Scan for the cell matching the given text and deliver its [x, y] coordinate at center. 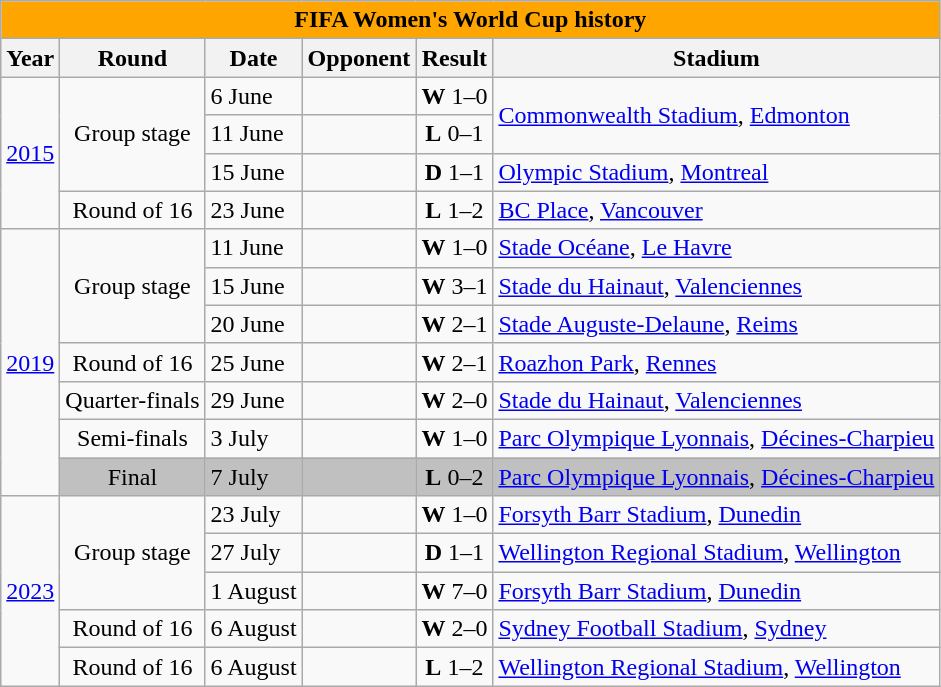
Opponent [359, 58]
Quarter-finals [132, 400]
Date [254, 58]
Final [132, 477]
Sydney Football Stadium, Sydney [716, 629]
23 June [254, 210]
27 July [254, 553]
29 June [254, 400]
25 June [254, 362]
2015 [30, 153]
L 0–2 [454, 477]
L 0–1 [454, 134]
Stadium [716, 58]
2019 [30, 362]
FIFA Women's World Cup history [470, 20]
6 June [254, 96]
Stade Océane, Le Havre [716, 248]
23 July [254, 515]
Roazhon Park, Rennes [716, 362]
3 July [254, 438]
Semi-finals [132, 438]
Stade Auguste-Delaune, Reims [716, 324]
W 7–0 [454, 591]
Olympic Stadium, Montreal [716, 172]
Result [454, 58]
20 June [254, 324]
7 July [254, 477]
Year [30, 58]
BC Place, Vancouver [716, 210]
2023 [30, 591]
W 3–1 [454, 286]
1 August [254, 591]
Commonwealth Stadium, Edmonton [716, 115]
Round [132, 58]
